Find where the given text appears and provide that cell's center as [x, y] coordinate. 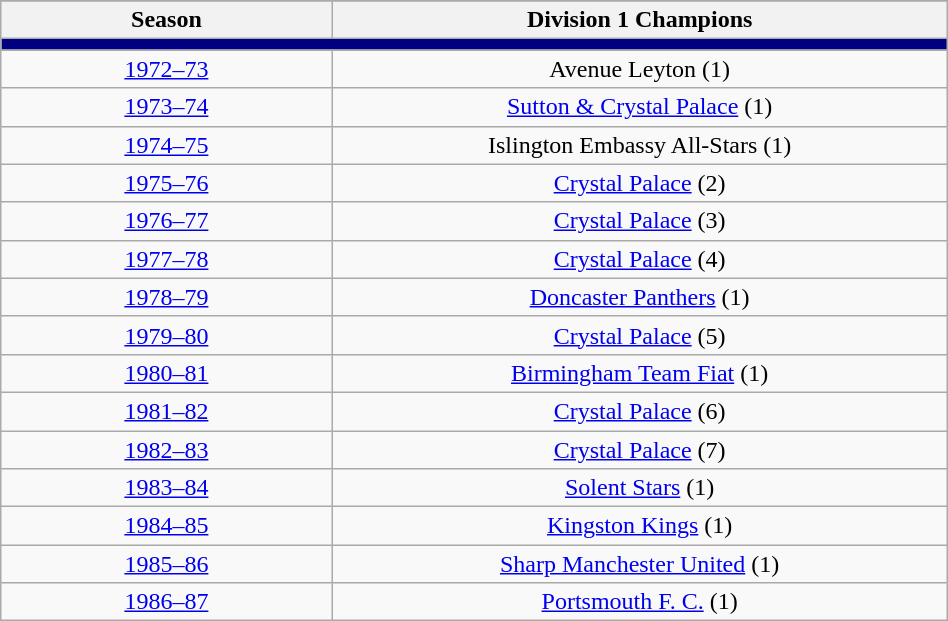
1985–86 [166, 564]
1972–73 [166, 69]
1975–76 [166, 183]
1974–75 [166, 145]
1982–83 [166, 449]
Islington Embassy All-Stars (1) [640, 145]
Crystal Palace (3) [640, 221]
Birmingham Team Fiat (1) [640, 373]
1986–87 [166, 602]
Crystal Palace (7) [640, 449]
Season [166, 20]
Crystal Palace (6) [640, 411]
Division 1 Champions [640, 20]
1973–74 [166, 107]
1981–82 [166, 411]
1976–77 [166, 221]
Crystal Palace (2) [640, 183]
Sutton & Crystal Palace (1) [640, 107]
Kingston Kings (1) [640, 526]
Sharp Manchester United (1) [640, 564]
1983–84 [166, 488]
1978–79 [166, 297]
Crystal Palace (5) [640, 335]
1980–81 [166, 373]
1977–78 [166, 259]
Avenue Leyton (1) [640, 69]
1984–85 [166, 526]
Solent Stars (1) [640, 488]
Portsmouth F. C. (1) [640, 602]
Doncaster Panthers (1) [640, 297]
1979–80 [166, 335]
Crystal Palace (4) [640, 259]
